Find where the given text appears and provide that cell's center as (x, y) coordinate. 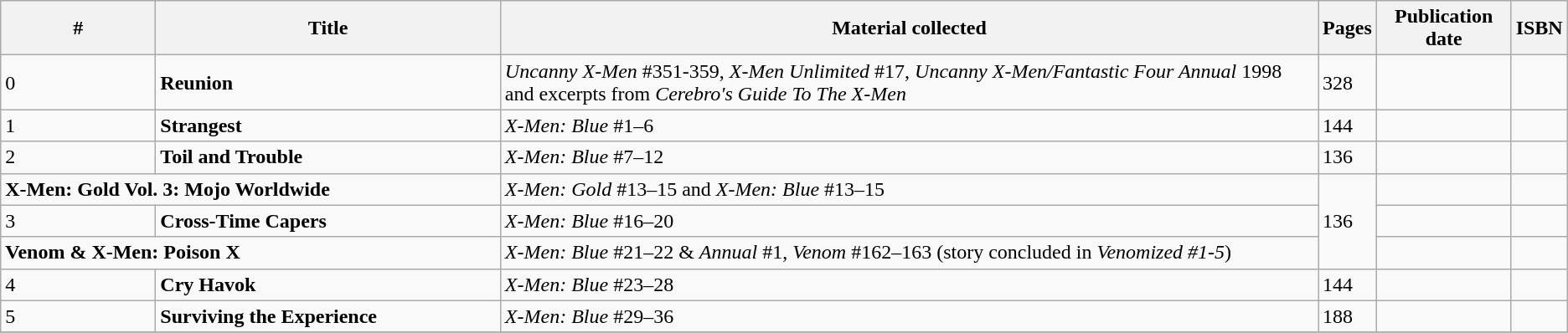
X-Men: Gold Vol. 3: Mojo Worldwide (251, 189)
X-Men: Blue #1–6 (909, 126)
328 (1348, 82)
Toil and Trouble (328, 157)
X-Men: Blue #7–12 (909, 157)
Publication date (1444, 28)
X-Men: Blue #21–22 & Annual #1, Venom #162–163 (story concluded in Venomized #1-5) (909, 253)
# (79, 28)
Pages (1348, 28)
Surviving the Experience (328, 316)
3 (79, 221)
5 (79, 316)
X-Men: Blue #23–28 (909, 284)
Strangest (328, 126)
2 (79, 157)
Reunion (328, 82)
X-Men: Blue #29–36 (909, 316)
X-Men: Blue #16–20 (909, 221)
Cry Havok (328, 284)
0 (79, 82)
Uncanny X-Men #351-359, X-Men Unlimited #17, Uncanny X-Men/Fantastic Four Annual 1998 and excerpts from Cerebro's Guide To The X-Men (909, 82)
Cross-Time Capers (328, 221)
1 (79, 126)
X-Men: Gold #13–15 and X-Men: Blue #13–15 (909, 189)
4 (79, 284)
ISBN (1540, 28)
Title (328, 28)
Material collected (909, 28)
Venom & X-Men: Poison X (251, 253)
188 (1348, 316)
